Output the [X, Y] coordinate of the center of the cell containing the given text.  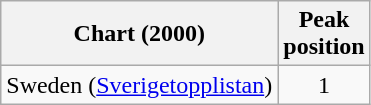
Sweden (Sverigetopplistan) [140, 85]
Peakposition [324, 34]
Chart (2000) [140, 34]
1 [324, 85]
